Provide the (X, Y) coordinate of the cell's center where the given text is located.  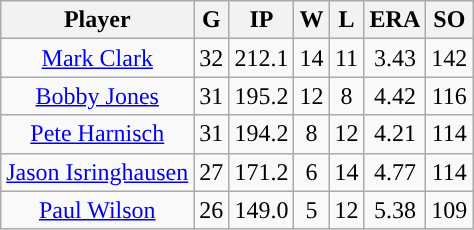
6 (312, 172)
W (312, 20)
116 (450, 96)
ERA (395, 20)
L (346, 20)
4.77 (395, 172)
212.1 (262, 58)
4.42 (395, 96)
5.38 (395, 210)
149.0 (262, 210)
171.2 (262, 172)
SO (450, 20)
G (212, 20)
3.43 (395, 58)
32 (212, 58)
27 (212, 172)
4.21 (395, 134)
194.2 (262, 134)
Pete Harnisch (98, 134)
Player (98, 20)
IP (262, 20)
Mark Clark (98, 58)
Paul Wilson (98, 210)
5 (312, 210)
11 (346, 58)
26 (212, 210)
Bobby Jones (98, 96)
Jason Isringhausen (98, 172)
142 (450, 58)
195.2 (262, 96)
109 (450, 210)
